Output the [x, y] coordinate of the center of the cell containing the given text.  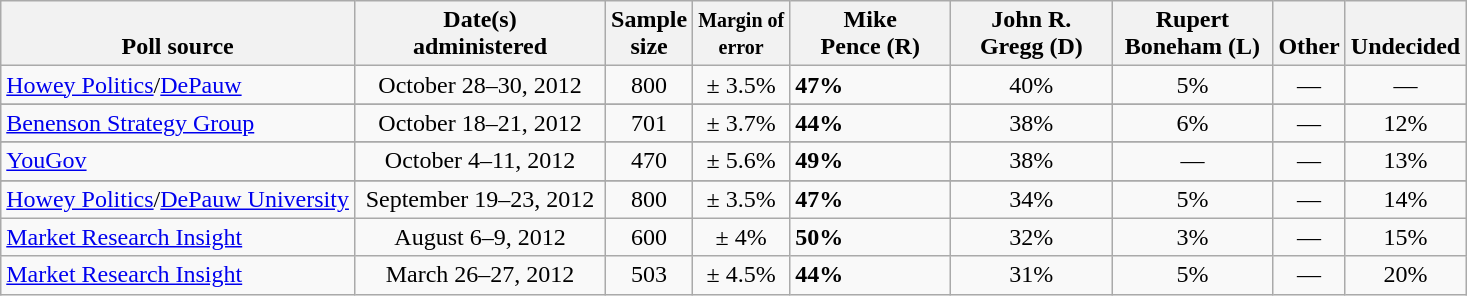
October 4–11, 2012 [480, 161]
40% [1032, 85]
MikePence (R) [870, 34]
September 19–23, 2012 [480, 199]
± 5.6% [742, 161]
13% [1405, 161]
Howey Politics/DePauw University [178, 199]
32% [1032, 237]
470 [650, 161]
Undecided [1405, 34]
Margin oferror [742, 34]
± 3.7% [742, 123]
31% [1032, 275]
6% [1192, 123]
March 26–27, 2012 [480, 275]
3% [1192, 237]
RupertBoneham (L) [1192, 34]
701 [650, 123]
October 18–21, 2012 [480, 123]
John R.Gregg (D) [1032, 34]
12% [1405, 123]
August 6–9, 2012 [480, 237]
± 4.5% [742, 275]
503 [650, 275]
October 28–30, 2012 [480, 85]
Other [1309, 34]
± 4% [742, 237]
49% [870, 161]
15% [1405, 237]
Howey Politics/DePauw [178, 85]
Poll source [178, 34]
600 [650, 237]
50% [870, 237]
34% [1032, 199]
Samplesize [650, 34]
20% [1405, 275]
YouGov [178, 161]
Date(s)administered [480, 34]
Benenson Strategy Group [178, 123]
14% [1405, 199]
